Locate the cell with the specified text and output its [X, Y] center coordinate. 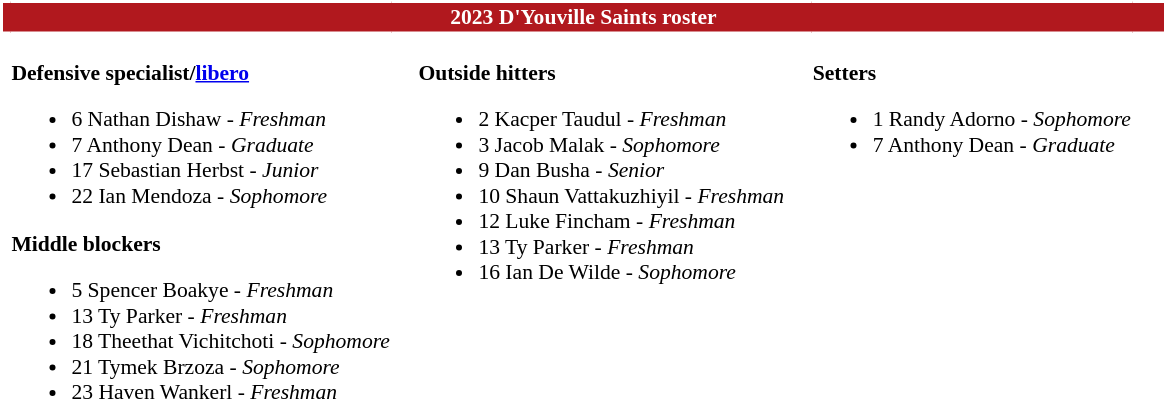
2023 D'Youville Saints roster [584, 18]
